Return the [x, y] coordinate for the center point of the cell that contains the specified text.  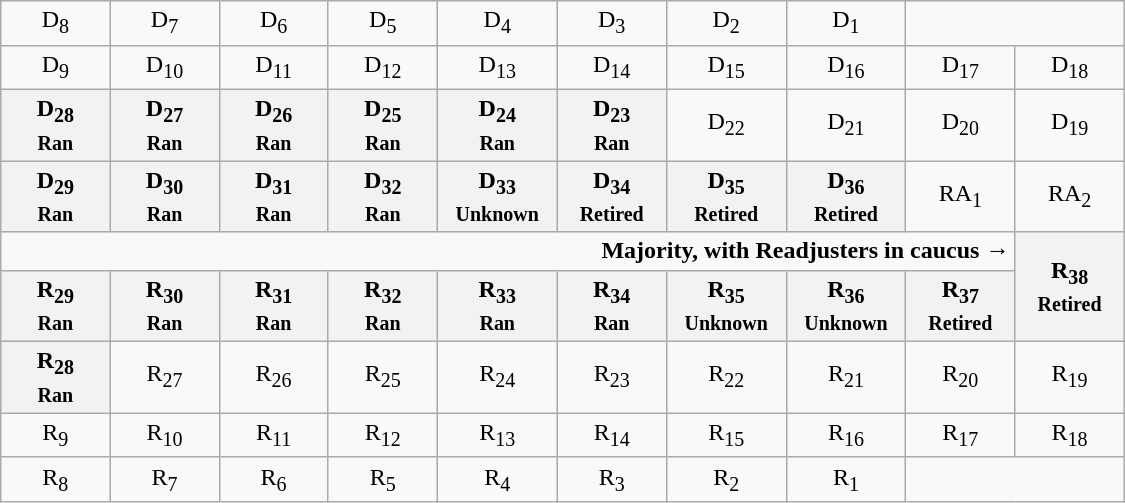
R4 [497, 479]
R11 [274, 435]
D16 [846, 67]
R33Ran [497, 306]
R7 [164, 479]
R22 [726, 378]
R21 [846, 378]
R9 [56, 435]
D24Ran [497, 124]
D34Retired [612, 196]
R1 [846, 479]
R30Ran [164, 306]
D10 [164, 67]
D21 [846, 124]
R13 [497, 435]
R8 [56, 479]
R20 [960, 378]
D30Ran [164, 196]
R34Ran [612, 306]
R12 [382, 435]
R26 [274, 378]
D1 [846, 23]
RA1 [960, 196]
D15 [726, 67]
D33Unknown [497, 196]
D29Ran [56, 196]
D23Ran [612, 124]
D12 [382, 67]
R25 [382, 378]
R27 [164, 378]
R28Ran [56, 378]
Majority, with Readjusters in caucus → [508, 251]
D27Ran [164, 124]
D25Ran [382, 124]
R19 [1070, 378]
R36Unknown [846, 306]
R14 [612, 435]
D36Retired [846, 196]
D4 [497, 23]
R38Retired [1070, 286]
D9 [56, 67]
R29Ran [56, 306]
D19 [1070, 124]
D26Ran [274, 124]
D8 [56, 23]
R37Retired [960, 306]
R35Unknown [726, 306]
D22 [726, 124]
R10 [164, 435]
D14 [612, 67]
D7 [164, 23]
D11 [274, 67]
R5 [382, 479]
R16 [846, 435]
D5 [382, 23]
R32Ran [382, 306]
D31Ran [274, 196]
D13 [497, 67]
R31Ran [274, 306]
R23 [612, 378]
D3 [612, 23]
D28Ran [56, 124]
D18 [1070, 67]
R15 [726, 435]
R18 [1070, 435]
RA2 [1070, 196]
D17 [960, 67]
D35Retired [726, 196]
D2 [726, 23]
R2 [726, 479]
D20 [960, 124]
R24 [497, 378]
R17 [960, 435]
D6 [274, 23]
D32Ran [382, 196]
R6 [274, 479]
R3 [612, 479]
